Return (X, Y) of the center of cell containing provided text 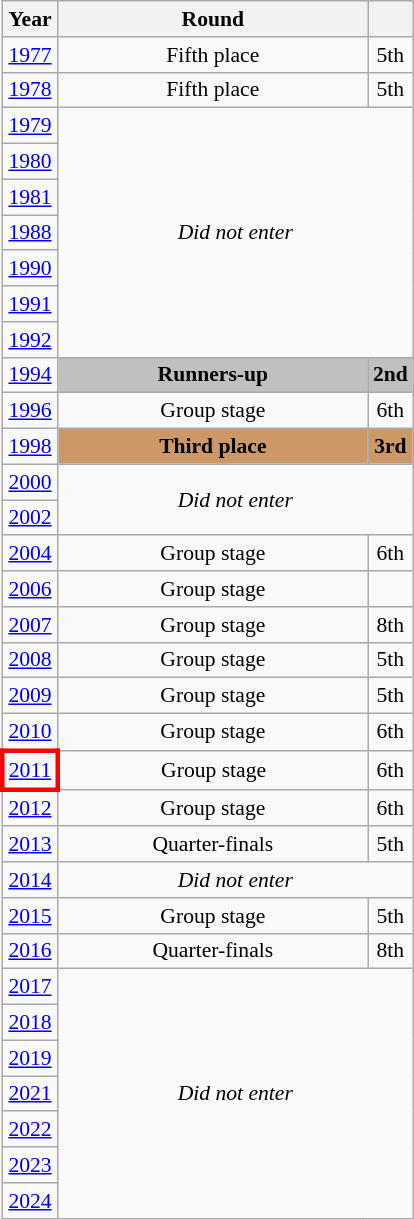
1990 (30, 269)
2017 (30, 987)
1998 (30, 447)
2010 (30, 732)
2018 (30, 1023)
2023 (30, 1165)
1979 (30, 126)
1988 (30, 233)
2024 (30, 1201)
2014 (30, 880)
2021 (30, 1094)
1980 (30, 162)
2006 (30, 589)
2015 (30, 916)
1981 (30, 197)
2007 (30, 625)
1977 (30, 55)
1996 (30, 411)
Year (30, 19)
2002 (30, 518)
Round (213, 19)
2000 (30, 482)
2009 (30, 696)
Runners-up (213, 375)
1994 (30, 375)
2012 (30, 808)
1992 (30, 340)
1978 (30, 90)
2019 (30, 1058)
2013 (30, 845)
2004 (30, 554)
2016 (30, 951)
1991 (30, 304)
2008 (30, 660)
3rd (390, 447)
Third place (213, 447)
2022 (30, 1130)
2nd (390, 375)
2011 (30, 770)
